Determine the (X, Y) coordinate at the center of the cell enclosing the given text.  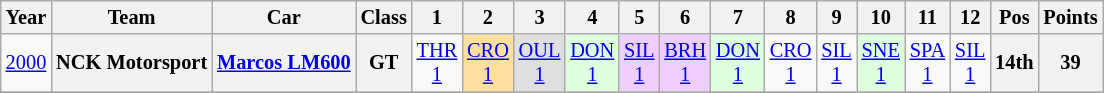
GT (384, 63)
THR1 (437, 63)
Team (132, 17)
SNE1 (881, 63)
2 (488, 17)
Class (384, 17)
4 (592, 17)
OUL1 (540, 63)
Points (1070, 17)
Year (26, 17)
12 (970, 17)
2000 (26, 63)
8 (791, 17)
Marcos LM600 (284, 63)
9 (836, 17)
BRH1 (685, 63)
Car (284, 17)
NCK Motorsport (132, 63)
5 (639, 17)
6 (685, 17)
1 (437, 17)
10 (881, 17)
14th (1014, 63)
11 (928, 17)
7 (738, 17)
3 (540, 17)
39 (1070, 63)
Pos (1014, 17)
SPA1 (928, 63)
